Return (X, Y) of the center of cell containing provided text 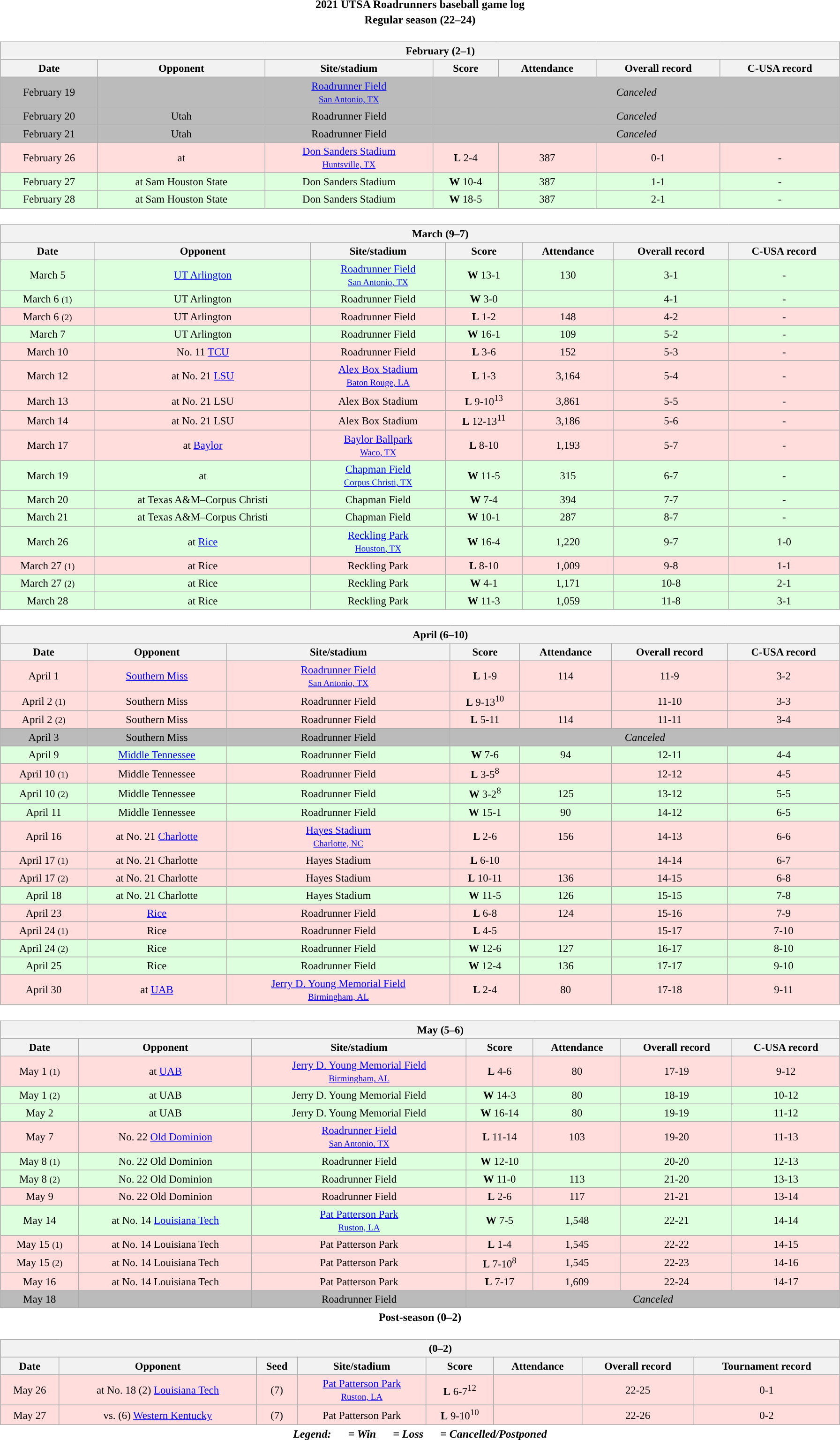
L 3-6 (484, 352)
April 17 (1) (44, 860)
March 6 (1) (48, 299)
May 27 (30, 1415)
March 12 (48, 376)
125 (566, 793)
February 28 (49, 199)
16-17 (669, 948)
April 10 (1) (44, 774)
May 8 (2) (40, 1179)
113 (577, 1179)
18-19 (677, 1095)
February 20 (49, 116)
13-12 (669, 793)
L 6-8 (485, 913)
90 (566, 812)
April 1 (44, 676)
February 21 (49, 134)
124 (566, 913)
(0–2) (420, 1349)
7-9 (784, 913)
5-4 (671, 376)
February 27 (49, 182)
May 2 (40, 1113)
3-3 (784, 701)
9-10 (784, 966)
April 18 (44, 895)
15-17 (669, 931)
March 7 (48, 334)
W 7-6 (485, 755)
11-11 (669, 720)
3,186 (568, 420)
19-19 (677, 1113)
April 2 (2) (44, 720)
L 3-58 (485, 774)
4-5 (784, 774)
14-16 (786, 1263)
21-21 (677, 1196)
L 10-11 (485, 878)
April 9 (44, 755)
Chapman FieldCorpus Christi, TX (378, 475)
3,861 (568, 400)
14-12 (669, 812)
L 11-14 (500, 1137)
W 10-4 (466, 182)
156 (566, 837)
17-18 (669, 989)
22-22 (677, 1244)
148 (568, 317)
L 1-2 (484, 317)
February 26 (49, 158)
0-2 (767, 1415)
9-8 (671, 565)
March 10 (48, 352)
February 19 (49, 92)
March 27 (1) (48, 565)
8-7 (671, 517)
14-13 (669, 837)
March 28 (48, 601)
20-20 (677, 1161)
March 5 (48, 275)
May (5–6) (420, 1030)
L 1-3 (484, 376)
W 18-5 (466, 199)
April 30 (44, 989)
W 3-28 (485, 793)
May 16 (40, 1282)
22-24 (677, 1282)
W 11-0 (500, 1179)
Don Sanders StadiumHuntsville, TX (349, 158)
10-8 (671, 583)
10-12 (786, 1095)
April 16 (44, 837)
vs. (6) Western Kentucky (157, 1415)
March 6 (2) (48, 317)
109 (568, 334)
11-10 (669, 701)
May 15 (2) (40, 1263)
L 1-4 (500, 1244)
Hayes StadiumCharlotte, NC (338, 837)
April 2 (1) (44, 701)
W 7-4 (484, 500)
W 7-5 (500, 1220)
12-13 (786, 1161)
April 17 (2) (44, 878)
March 20 (48, 500)
5-2 (671, 334)
May 7 (40, 1137)
L 6-10 (485, 860)
L 9-1013 (484, 400)
April 24 (2) (44, 948)
L 4-6 (500, 1072)
152 (568, 352)
March 17 (48, 445)
W 4-1 (484, 583)
April 3 (44, 737)
9-11 (784, 989)
W 12-6 (485, 948)
W 10-1 (484, 517)
1,059 (568, 601)
L 12-1311 (484, 420)
3-4 (784, 720)
L 9-1010 (459, 1415)
8-10 (784, 948)
April 11 (44, 812)
April 25 (44, 966)
May 14 (40, 1220)
22-26 (637, 1415)
22-25 (637, 1390)
1,220 (568, 541)
May 1 (1) (40, 1072)
L 7-108 (500, 1263)
March 13 (48, 400)
7-7 (671, 500)
6-5 (784, 812)
May 26 (30, 1390)
April 23 (44, 913)
L 7-17 (500, 1282)
11-13 (786, 1137)
22-21 (677, 1220)
W 11-3 (484, 601)
17-19 (677, 1072)
April 10 (2) (44, 793)
1,548 (577, 1220)
12-11 (669, 755)
Alex Box StadiumBaton Rouge, LA (378, 376)
4-2 (671, 317)
17-17 (669, 966)
March 21 (48, 517)
9-7 (671, 541)
1,009 (568, 565)
L 4-5 (485, 931)
5-6 (671, 420)
6-6 (784, 837)
126 (566, 895)
4-1 (671, 299)
5-3 (671, 352)
15-16 (669, 913)
March 19 (48, 475)
4-4 (784, 755)
March (9–7) (420, 233)
1,193 (568, 445)
287 (568, 517)
7-10 (784, 931)
15-15 (669, 895)
L 9-1310 (485, 701)
5-7 (671, 445)
No. 11 TCU (202, 352)
22-23 (677, 1263)
W 15-1 (485, 812)
19-20 (677, 1137)
W 16-1 (484, 334)
Tournament record (767, 1366)
at No. 18 (2) Louisiana Tech (157, 1390)
Seed (277, 1366)
W 3-0 (484, 299)
3,164 (568, 376)
7-8 (784, 895)
W 12-4 (485, 966)
394 (568, 500)
April (6–10) (420, 634)
Reckling ParkHouston, TX (378, 541)
9-12 (786, 1072)
March 26 (48, 541)
1-0 (784, 541)
W 12-10 (500, 1161)
February (2–1) (420, 51)
127 (566, 948)
W 16-14 (500, 1113)
12-12 (669, 774)
6-8 (784, 878)
May 15 (1) (40, 1244)
May 18 (40, 1299)
April 24 (1) (44, 931)
21-20 (677, 1179)
L 1-9 (485, 676)
W 16-4 (484, 541)
Baylor BallparkWaco, TX (378, 445)
14-17 (786, 1282)
130 (568, 275)
315 (568, 475)
May 9 (40, 1196)
W 14-3 (500, 1095)
May 1 (2) (40, 1095)
at Baylor (202, 445)
March 14 (48, 420)
L 5-11 (485, 720)
11-12 (786, 1113)
L 6-712 (459, 1390)
103 (577, 1137)
March 27 (2) (48, 583)
W 13-1 (484, 275)
11-8 (671, 601)
94 (566, 755)
13-14 (786, 1196)
117 (577, 1196)
May 8 (1) (40, 1161)
3-2 (784, 676)
11-9 (669, 676)
1,171 (568, 583)
13-13 (786, 1179)
1,609 (577, 1282)
